Locate the cell with the specified text and output its [X, Y] center coordinate. 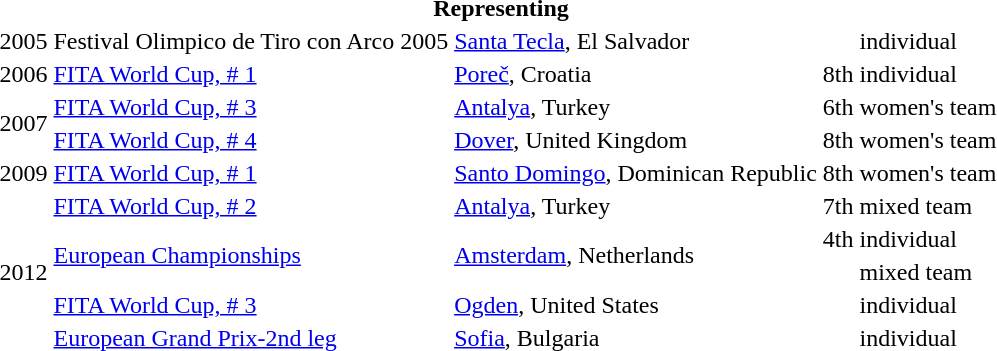
Santo Domingo, Dominican Republic [636, 173]
6th [838, 107]
Festival Olimpico de Tiro con Arco 2005 [251, 41]
FITA World Cup, # 2 [251, 206]
Amsterdam, Netherlands [636, 256]
4th [838, 239]
FITA World Cup, # 4 [251, 140]
Poreč, Croatia [636, 74]
European Championships [251, 256]
Santa Tecla, El Salvador [636, 41]
Dover, United Kingdom [636, 140]
7th [838, 206]
Ogden, United States [636, 305]
